Search for the cell housing the specified text and yield its (x, y) center coordinate. 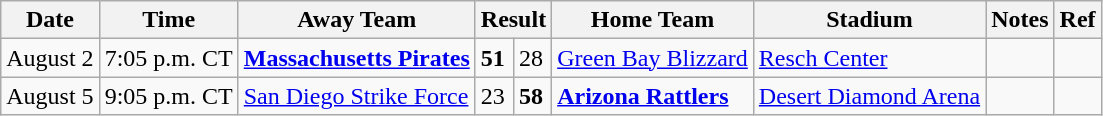
San Diego Strike Force (356, 96)
Resch Center (869, 58)
9:05 p.m. CT (168, 96)
Desert Diamond Arena (869, 96)
Green Bay Blizzard (653, 58)
Notes (1020, 20)
August 5 (50, 96)
Date (50, 20)
7:05 p.m. CT (168, 58)
Away Team (356, 20)
Time (168, 20)
23 (494, 96)
Arizona Rattlers (653, 96)
August 2 (50, 58)
28 (532, 58)
Result (513, 20)
Ref (1078, 20)
Stadium (869, 20)
51 (494, 58)
Home Team (653, 20)
Massachusetts Pirates (356, 58)
58 (532, 96)
